Scan for the cell matching the given text and deliver its (x, y) coordinate at center. 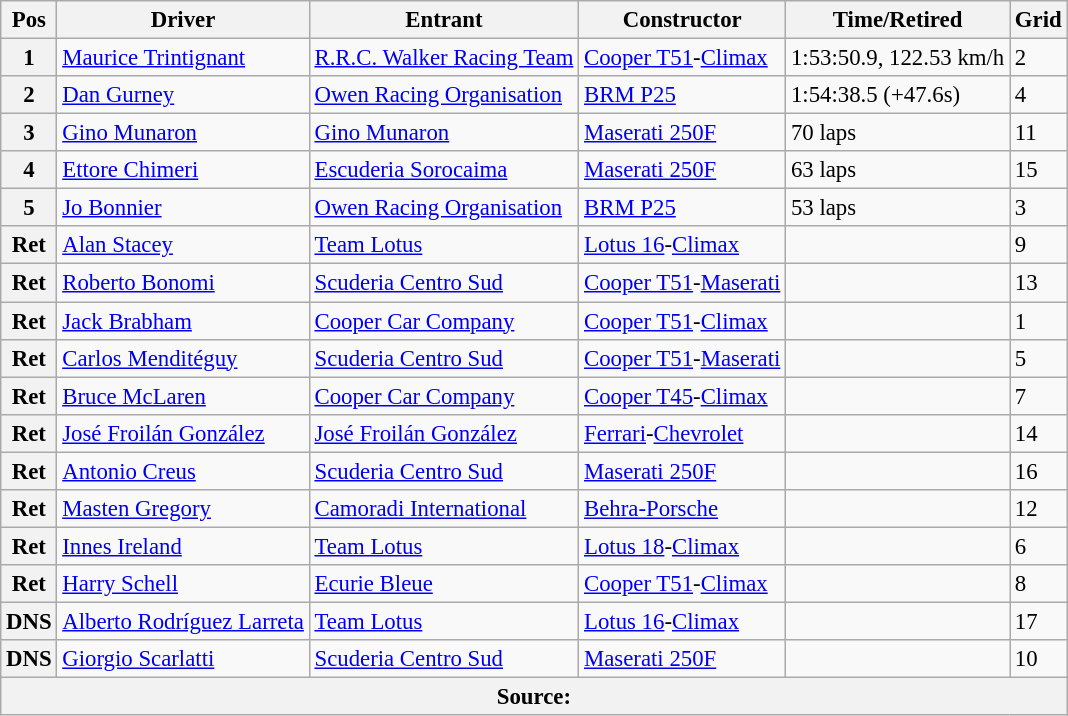
Escuderia Sorocaima (444, 170)
Source: (534, 697)
Grid (1038, 20)
Pos (29, 20)
Ettore Chimeri (183, 170)
12 (1038, 509)
Masten Gregory (183, 509)
17 (1038, 621)
70 laps (898, 133)
Behra-Porsche (682, 509)
7 (1038, 396)
Alan Stacey (183, 245)
Carlos Menditéguy (183, 358)
Time/Retired (898, 20)
Antonio Creus (183, 471)
Alberto Rodríguez Larreta (183, 621)
Innes Ireland (183, 546)
Dan Gurney (183, 95)
Ferrari-Chevrolet (682, 433)
Jack Brabham (183, 321)
R.R.C. Walker Racing Team (444, 58)
6 (1038, 546)
1:54:38.5 (+47.6s) (898, 95)
63 laps (898, 170)
Cooper T45-Climax (682, 396)
15 (1038, 170)
Roberto Bonomi (183, 283)
Ecurie Bleue (444, 584)
10 (1038, 659)
Harry Schell (183, 584)
8 (1038, 584)
Maurice Trintignant (183, 58)
14 (1038, 433)
Jo Bonnier (183, 208)
Entrant (444, 20)
16 (1038, 471)
Giorgio Scarlatti (183, 659)
11 (1038, 133)
Bruce McLaren (183, 396)
Camoradi International (444, 509)
13 (1038, 283)
Driver (183, 20)
9 (1038, 245)
Constructor (682, 20)
Lotus 18-Climax (682, 546)
53 laps (898, 208)
1:53:50.9, 122.53 km/h (898, 58)
